From the cell containing the given text, extract its center point as (x, y) coordinate. 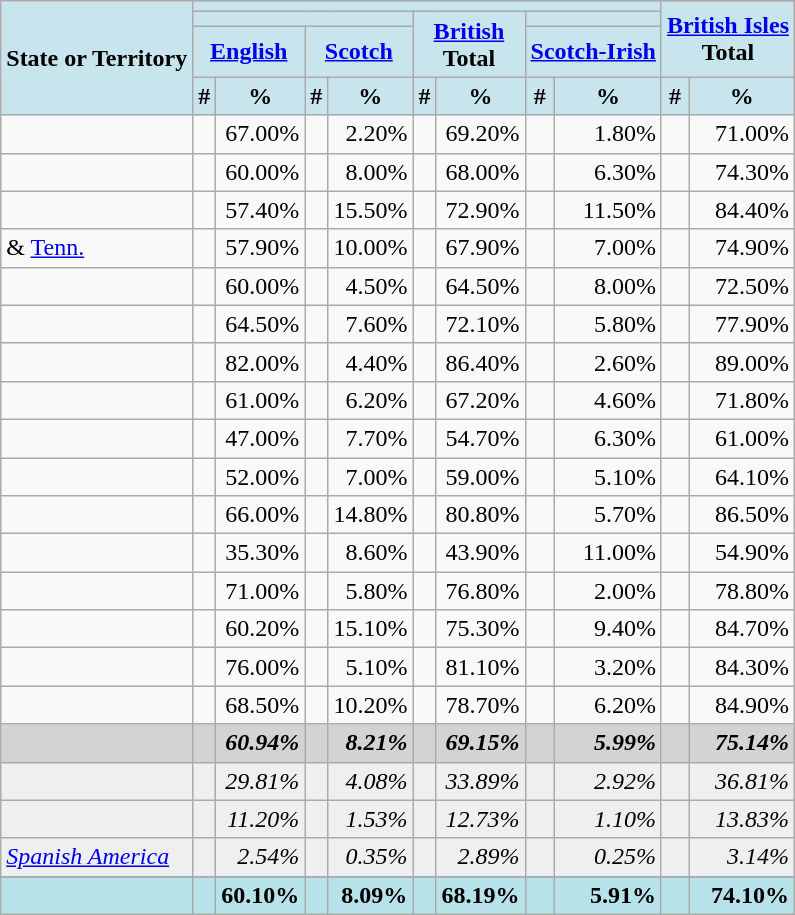
84.90% (742, 705)
59.00% (480, 477)
14.80% (370, 515)
7.60% (370, 324)
8.21% (370, 743)
60.10% (260, 895)
84.70% (742, 629)
75.30% (480, 629)
74.10% (742, 895)
4.60% (608, 400)
2.00% (608, 591)
1.53% (370, 819)
9.40% (608, 629)
66.00% (260, 515)
5.70% (608, 515)
0.25% (608, 857)
80.80% (480, 515)
0.35% (370, 857)
& Tenn. (97, 248)
72.50% (742, 286)
74.90% (742, 248)
3.14% (742, 857)
State or Territory (97, 58)
35.30% (260, 553)
78.70% (480, 705)
1.10% (608, 819)
4.08% (370, 781)
68.00% (480, 172)
86.40% (480, 362)
2.92% (608, 781)
33.89% (480, 781)
86.50% (742, 515)
74.30% (742, 172)
60.94% (260, 743)
29.81% (260, 781)
2.20% (370, 134)
89.00% (742, 362)
43.90% (480, 553)
52.00% (260, 477)
81.10% (480, 667)
47.00% (260, 438)
67.00% (260, 134)
67.90% (480, 248)
7.70% (370, 438)
57.40% (260, 210)
2.89% (480, 857)
Scotch (359, 51)
67.20% (480, 400)
11.50% (608, 210)
15.50% (370, 210)
5.91% (608, 895)
11.20% (260, 819)
68.19% (480, 895)
71.80% (742, 400)
1.80% (608, 134)
English (249, 51)
British Total (469, 44)
4.40% (370, 362)
54.70% (480, 438)
13.83% (742, 819)
2.54% (260, 857)
15.10% (370, 629)
84.40% (742, 210)
78.80% (742, 591)
4.50% (370, 286)
57.90% (260, 248)
10.20% (370, 705)
36.81% (742, 781)
2.60% (608, 362)
82.00% (260, 362)
5.99% (608, 743)
75.14% (742, 743)
Spanish America (97, 857)
10.00% (370, 248)
64.10% (742, 477)
68.50% (260, 705)
69.15% (480, 743)
72.90% (480, 210)
8.60% (370, 553)
54.90% (742, 553)
76.80% (480, 591)
3.20% (608, 667)
84.30% (742, 667)
72.10% (480, 324)
60.20% (260, 629)
77.90% (742, 324)
12.73% (480, 819)
11.00% (608, 553)
Scotch-Irish (593, 51)
76.00% (260, 667)
8.09% (370, 895)
British Isles Total (728, 39)
69.20% (480, 134)
